From the cell containing the given text, extract its center point as (X, Y) coordinate. 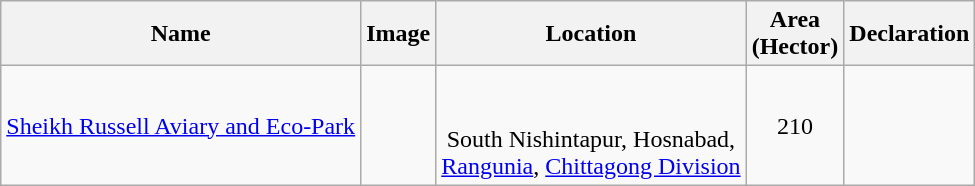
Declaration (910, 34)
Name (181, 34)
Location (591, 34)
South Nishintapur, Hosnabad, Rangunia, Chittagong Division (591, 126)
Area(Hector) (795, 34)
210 (795, 126)
Sheikh Russell Aviary and Eco-Park (181, 126)
Image (398, 34)
